Pinpoint the cell where the given text exists, returning its (X, Y) midpoint coordinate. 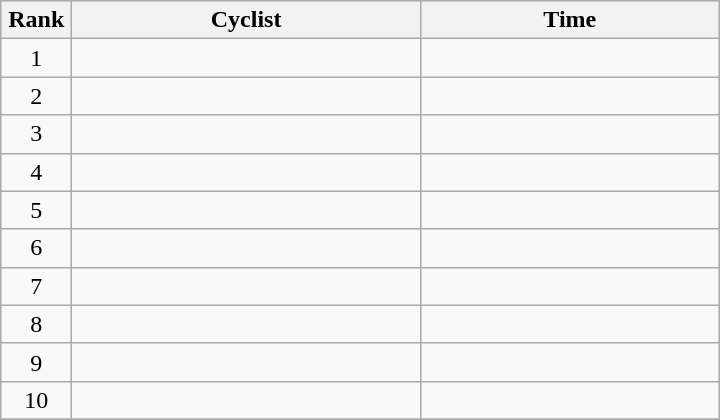
9 (36, 362)
10 (36, 400)
8 (36, 324)
3 (36, 134)
2 (36, 96)
Cyclist (246, 20)
Rank (36, 20)
Time (570, 20)
6 (36, 248)
4 (36, 172)
1 (36, 58)
7 (36, 286)
5 (36, 210)
